Detect which cell encompasses the target text, then output its (x, y) center coordinate. 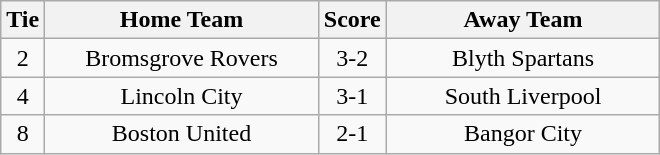
2 (23, 58)
Lincoln City (182, 96)
Bromsgrove Rovers (182, 58)
Boston United (182, 134)
3-1 (352, 96)
4 (23, 96)
Away Team (523, 20)
Score (352, 20)
Home Team (182, 20)
Bangor City (523, 134)
3-2 (352, 58)
Blyth Spartans (523, 58)
Tie (23, 20)
2-1 (352, 134)
South Liverpool (523, 96)
8 (23, 134)
